Pinpoint the cell where the given text exists, returning its [x, y] midpoint coordinate. 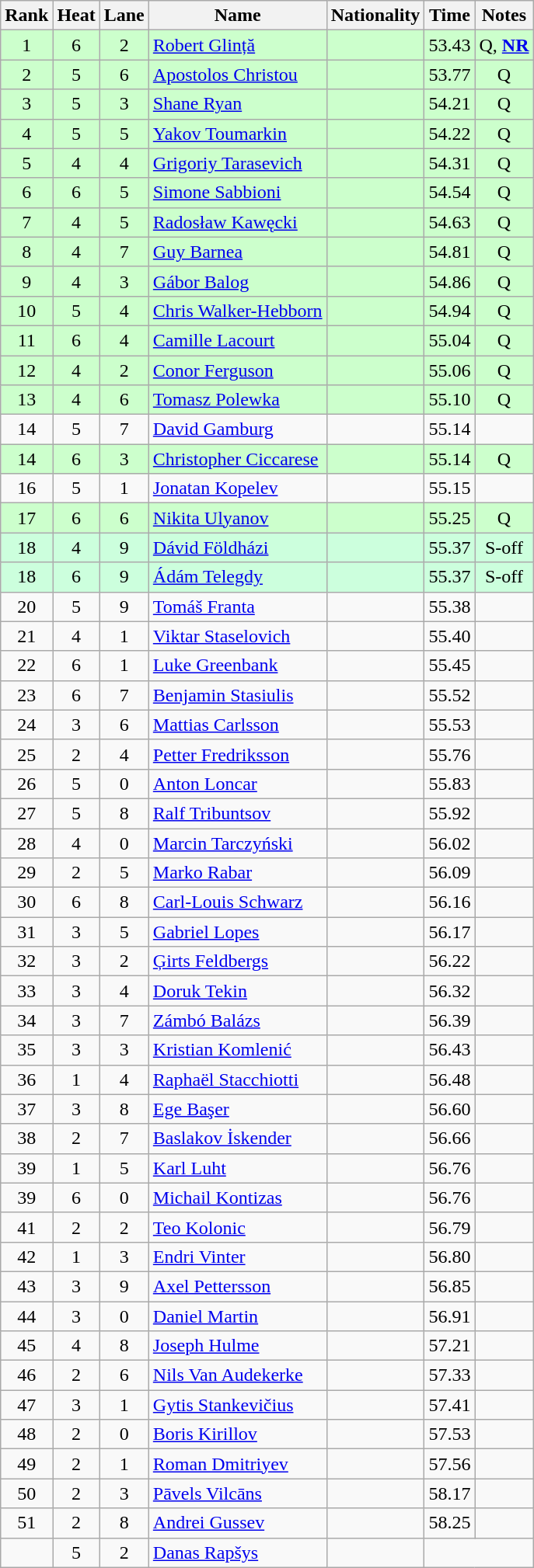
Anton Loncar [238, 784]
Name [238, 16]
David Gamburg [238, 429]
Apostolos Christou [238, 75]
55.76 [449, 754]
57.21 [449, 1346]
34 [26, 1020]
28 [26, 843]
53.43 [449, 45]
Simone Sabbioni [238, 193]
55.04 [449, 340]
53.77 [449, 75]
58.25 [449, 1523]
Mattias Carlsson [238, 725]
Karl Luht [238, 1168]
32 [26, 961]
Gabriel Lopes [238, 932]
Axel Pettersson [238, 1286]
25 [26, 754]
45 [26, 1346]
56.91 [449, 1316]
55.15 [449, 488]
Joseph Hulme [238, 1346]
56.43 [449, 1050]
Christopher Ciccarese [238, 459]
Marko Rabar [238, 873]
20 [26, 607]
Roman Dmitriyev [238, 1464]
48 [26, 1434]
12 [26, 370]
55.83 [449, 784]
Baslakov İskender [238, 1139]
33 [26, 991]
56.09 [449, 873]
Pāvels Vilcāns [238, 1493]
Teo Kolonic [238, 1227]
46 [26, 1375]
55.52 [449, 695]
49 [26, 1464]
26 [26, 784]
57.33 [449, 1375]
24 [26, 725]
Kristian Komlenić [238, 1050]
Grigoriy Tarasevich [238, 163]
Gábor Balog [238, 281]
54.86 [449, 281]
Doruk Tekin [238, 991]
Ege Başer [238, 1109]
Ģirts Feldbergs [238, 961]
Luke Greenbank [238, 666]
Robert Glință [238, 45]
Ádám Telegdy [238, 577]
54.31 [449, 163]
44 [26, 1316]
54.94 [449, 311]
13 [26, 400]
55.38 [449, 607]
Andrei Gussev [238, 1523]
55.10 [449, 400]
55.40 [449, 636]
54.63 [449, 222]
56.85 [449, 1286]
Michail Kontizas [238, 1198]
Lane [124, 16]
54.81 [449, 252]
Nikita Ulyanov [238, 518]
50 [26, 1493]
Dávid Földházi [238, 548]
Q, NR [504, 45]
58.17 [449, 1493]
Endri Vinter [238, 1257]
Guy Barnea [238, 252]
Tomasz Polewka [238, 400]
Chris Walker-Hebborn [238, 311]
27 [26, 813]
Ralf Tribuntsov [238, 813]
17 [26, 518]
Boris Kirillov [238, 1434]
55.92 [449, 813]
Camille Lacourt [238, 340]
Rank [26, 16]
56.79 [449, 1227]
56.39 [449, 1020]
36 [26, 1080]
Benjamin Stasiulis [238, 695]
54.54 [449, 193]
57.53 [449, 1434]
51 [26, 1523]
57.41 [449, 1405]
Nationality [375, 16]
30 [26, 902]
Radosław Kawęcki [238, 222]
56.22 [449, 961]
56.66 [449, 1139]
54.22 [449, 134]
31 [26, 932]
Danas Rapšys [238, 1552]
38 [26, 1139]
Zámbó Balázs [238, 1020]
16 [26, 488]
Viktar Staselovich [238, 636]
55.53 [449, 725]
41 [26, 1227]
56.48 [449, 1080]
55.25 [449, 518]
10 [26, 311]
55.45 [449, 666]
Conor Ferguson [238, 370]
Jonatan Kopelev [238, 488]
42 [26, 1257]
56.02 [449, 843]
Time [449, 16]
Gytis Stankevičius [238, 1405]
43 [26, 1286]
Heat [76, 16]
Petter Fredriksson [238, 754]
56.80 [449, 1257]
56.60 [449, 1109]
Tomáš Franta [238, 607]
56.17 [449, 932]
55.06 [449, 370]
22 [26, 666]
Carl-Louis Schwarz [238, 902]
57.56 [449, 1464]
56.16 [449, 902]
Nils Van Audekerke [238, 1375]
35 [26, 1050]
23 [26, 695]
Marcin Tarczyński [238, 843]
56.32 [449, 991]
21 [26, 636]
Notes [504, 16]
Shane Ryan [238, 104]
37 [26, 1109]
11 [26, 340]
Daniel Martin [238, 1316]
Raphaël Stacchiotti [238, 1080]
29 [26, 873]
Yakov Toumarkin [238, 134]
47 [26, 1405]
54.21 [449, 104]
